Output the (X, Y) coordinate of the center of the cell containing the given text.  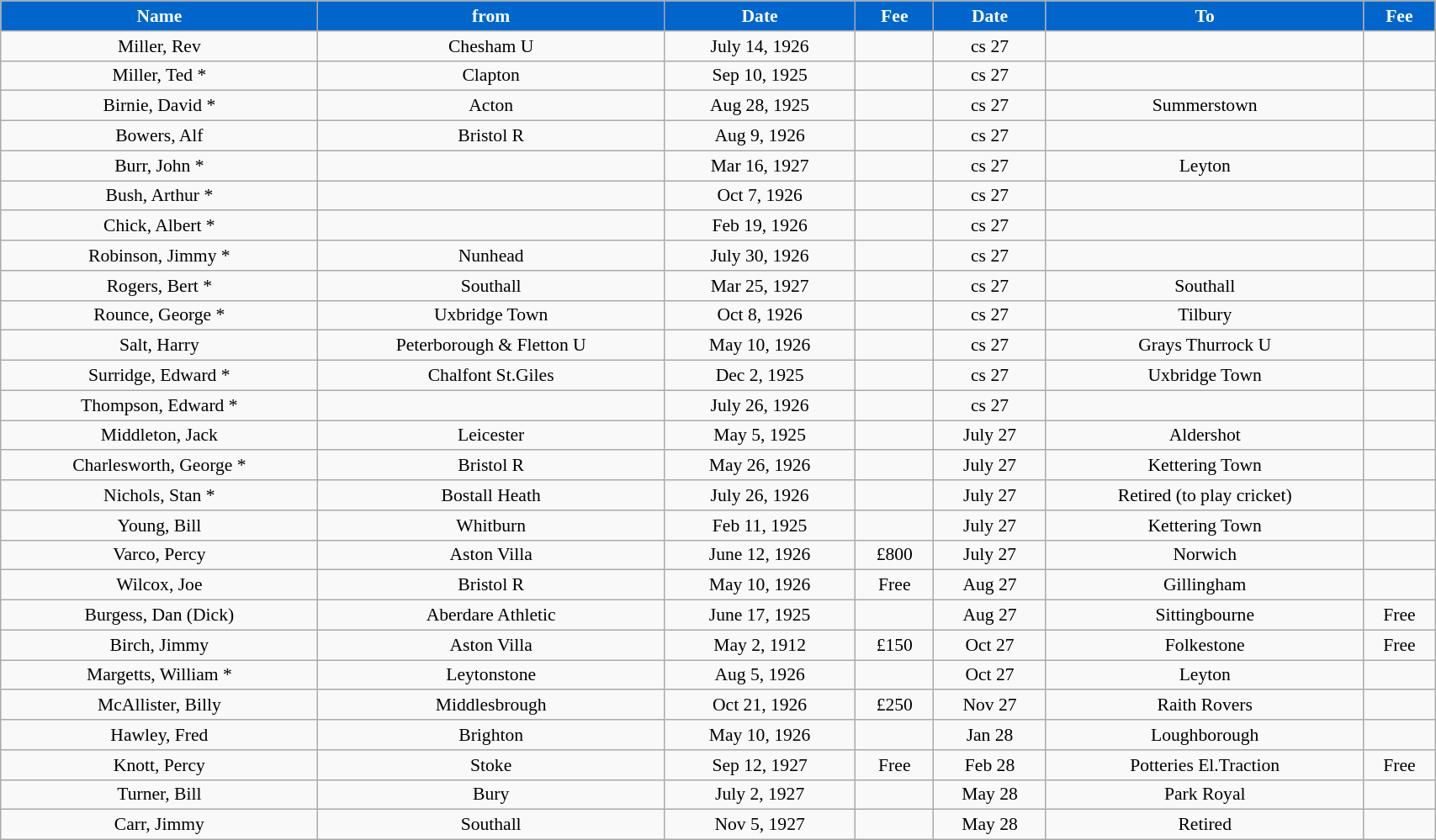
Brighton (491, 735)
Acton (491, 106)
£150 (895, 645)
Surridge, Edward * (160, 376)
Leicester (491, 436)
July 2, 1927 (760, 795)
Bowers, Alf (160, 136)
Summerstown (1205, 106)
Name (160, 16)
Sep 10, 1925 (760, 76)
Park Royal (1205, 795)
Chalfont St.Giles (491, 376)
Margetts, William * (160, 675)
Oct 21, 1926 (760, 705)
Dec 2, 1925 (760, 376)
June 12, 1926 (760, 555)
Grays Thurrock U (1205, 346)
Charlesworth, George * (160, 466)
McAllister, Billy (160, 705)
Norwich (1205, 555)
Oct 8, 1926 (760, 315)
Aug 5, 1926 (760, 675)
Folkestone (1205, 645)
Oct 7, 1926 (760, 196)
Burgess, Dan (Dick) (160, 615)
Whitburn (491, 526)
Middleton, Jack (160, 436)
Miller, Rev (160, 46)
July 30, 1926 (760, 256)
Mar 16, 1927 (760, 166)
Hawley, Fred (160, 735)
Turner, Bill (160, 795)
Feb 28 (990, 765)
Wilcox, Joe (160, 585)
Thompson, Edward * (160, 405)
Rogers, Bert * (160, 286)
Nov 5, 1927 (760, 825)
Feb 11, 1925 (760, 526)
Rounce, George * (160, 315)
Sep 12, 1927 (760, 765)
Chesham U (491, 46)
Robinson, Jimmy * (160, 256)
Sittingbourne (1205, 615)
Nunhead (491, 256)
Aug 28, 1925 (760, 106)
Aug 9, 1926 (760, 136)
Chick, Albert * (160, 226)
Middlesbrough (491, 705)
Aberdare Athletic (491, 615)
Clapton (491, 76)
Feb 19, 1926 (760, 226)
Bush, Arthur * (160, 196)
May 26, 1926 (760, 466)
To (1205, 16)
Stoke (491, 765)
Tilbury (1205, 315)
Retired (to play cricket) (1205, 495)
Birnie, David * (160, 106)
Varco, Percy (160, 555)
Burr, John * (160, 166)
Salt, Harry (160, 346)
£250 (895, 705)
Nichols, Stan * (160, 495)
Mar 25, 1927 (760, 286)
Young, Bill (160, 526)
Miller, Ted * (160, 76)
Loughborough (1205, 735)
from (491, 16)
£800 (895, 555)
May 5, 1925 (760, 436)
Bostall Heath (491, 495)
Gillingham (1205, 585)
Nov 27 (990, 705)
Potteries El.Traction (1205, 765)
July 14, 1926 (760, 46)
Peterborough & Fletton U (491, 346)
Leytonstone (491, 675)
Retired (1205, 825)
Jan 28 (990, 735)
Knott, Percy (160, 765)
Bury (491, 795)
Birch, Jimmy (160, 645)
May 2, 1912 (760, 645)
Raith Rovers (1205, 705)
Carr, Jimmy (160, 825)
Aldershot (1205, 436)
June 17, 1925 (760, 615)
